Locate the cell with the specified text and output its (X, Y) center coordinate. 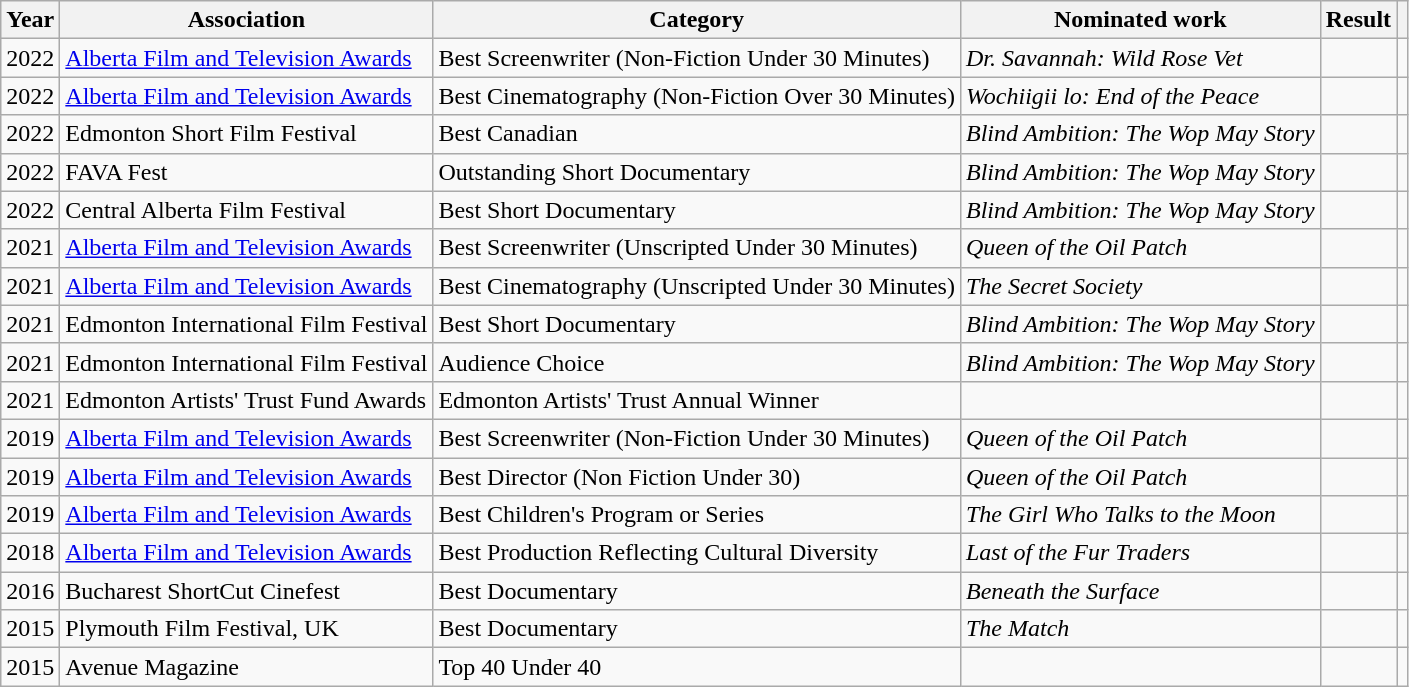
Audience Choice (697, 362)
Best Director (Non Fiction Under 30) (697, 477)
Edmonton Artists' Trust Annual Winner (697, 400)
Best Cinematography (Unscripted Under 30 Minutes) (697, 286)
Top 40 Under 40 (697, 667)
Nominated work (1140, 20)
2016 (30, 591)
Dr. Savannah: Wild Rose Vet (1140, 58)
Association (246, 20)
Edmonton Short Film Festival (246, 134)
FAVA Fest (246, 172)
Best Canadian (697, 134)
Best Screenwriter (Unscripted Under 30 Minutes) (697, 248)
Result (1358, 20)
The Match (1140, 629)
Year (30, 20)
Bucharest ShortCut Cinefest (246, 591)
Avenue Magazine (246, 667)
2018 (30, 553)
Plymouth Film Festival, UK (246, 629)
Best Cinematography (Non-Fiction Over 30 Minutes) (697, 96)
Last of the Fur Traders (1140, 553)
Best Production Reflecting Cultural Diversity (697, 553)
Beneath the Surface (1140, 591)
Edmonton Artists' Trust Fund Awards (246, 400)
Wochiigii lo: End of the Peace (1140, 96)
Best Children's Program or Series (697, 515)
The Girl Who Talks to the Moon (1140, 515)
The Secret Society (1140, 286)
Outstanding Short Documentary (697, 172)
Category (697, 20)
Central Alberta Film Festival (246, 210)
